Detect which cell encompasses the target text, then output its (x, y) center coordinate. 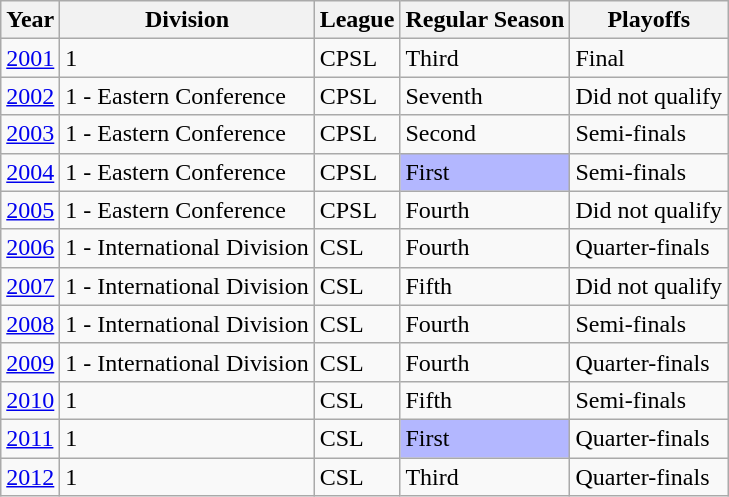
Seventh (485, 96)
2010 (30, 400)
Regular Season (485, 20)
2007 (30, 286)
Second (485, 134)
2003 (30, 134)
2002 (30, 96)
2004 (30, 172)
Final (649, 58)
2006 (30, 248)
2008 (30, 324)
Year (30, 20)
Playoffs (649, 20)
2005 (30, 210)
League (357, 20)
2009 (30, 362)
2012 (30, 477)
Division (187, 20)
2001 (30, 58)
2011 (30, 438)
